Return the [X, Y] coordinate for the center point of the cell that contains the specified text.  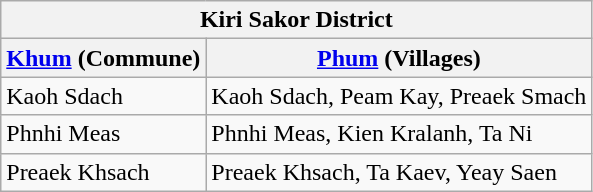
Kaoh Sdach [104, 96]
Phum (Villages) [399, 58]
Kiri Sakor District [296, 20]
Khum (Commune) [104, 58]
Preaek Khsach [104, 172]
Kaoh Sdach, Peam Kay, Preaek Smach [399, 96]
Phnhi Meas [104, 134]
Phnhi Meas, Kien Kralanh, Ta Ni [399, 134]
Preaek Khsach, Ta Kaev, Yeay Saen [399, 172]
